Search for the cell housing the specified text and yield its (x, y) center coordinate. 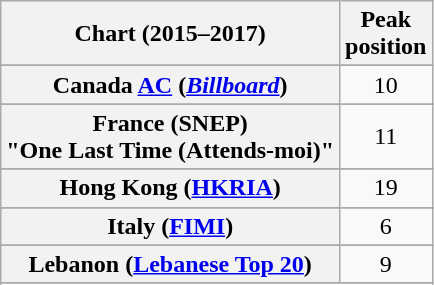
France (SNEP)"One Last Time (Attends-moi)" (170, 136)
Canada AC (Billboard) (170, 85)
9 (386, 264)
11 (386, 136)
Lebanon (Lebanese Top 20) (170, 264)
Chart (2015–2017) (170, 34)
Italy (FIMI) (170, 226)
10 (386, 85)
6 (386, 226)
Peakposition (386, 34)
Hong Kong (HKRIA) (170, 188)
19 (386, 188)
